Determine the [X, Y] coordinate at the center of the cell enclosing the given text.  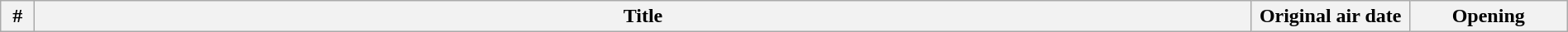
# [18, 16]
Original air date [1330, 16]
Title [643, 16]
Opening [1489, 16]
